Pinpoint the cell where the given text exists, returning its [X, Y] midpoint coordinate. 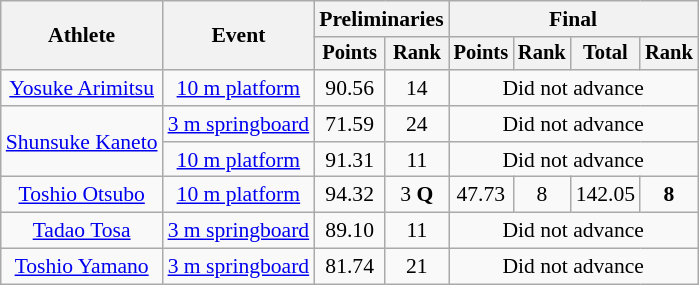
47.73 [481, 195]
24 [416, 124]
81.74 [350, 267]
Toshio Yamano [82, 267]
Total [606, 54]
Athlete [82, 36]
142.05 [606, 195]
Toshio Otsubo [82, 195]
71.59 [350, 124]
14 [416, 88]
Preliminaries [381, 19]
91.31 [350, 160]
3 Q [416, 195]
94.32 [350, 195]
Yosuke Arimitsu [82, 88]
Final [574, 19]
Shunsuke Kaneto [82, 142]
21 [416, 267]
Tadao Tosa [82, 231]
Event [239, 36]
89.10 [350, 231]
90.56 [350, 88]
